Capture the cell that displays the provided text and extract its [X, Y] central coordinate. 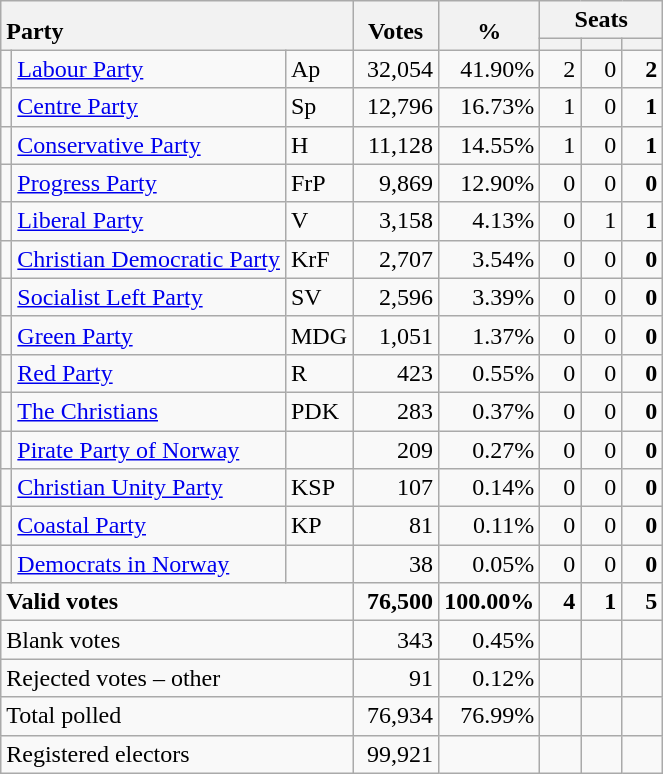
Democrats in Norway [149, 564]
Ap [318, 69]
MDG [318, 335]
KSP [318, 488]
0.37% [490, 411]
Seats [602, 20]
91 [396, 678]
2,707 [396, 259]
1.37% [490, 335]
5 [642, 602]
Coastal Party [149, 526]
0.27% [490, 449]
11,128 [396, 145]
V [318, 221]
38 [396, 564]
0.55% [490, 373]
99,921 [396, 754]
Sp [318, 107]
Blank votes [177, 640]
Christian Democratic Party [149, 259]
Rejected votes – other [177, 678]
209 [396, 449]
PDK [318, 411]
0.45% [490, 640]
H [318, 145]
3.54% [490, 259]
R [318, 373]
12.90% [490, 183]
% [490, 26]
KrF [318, 259]
423 [396, 373]
16.73% [490, 107]
9,869 [396, 183]
Conservative Party [149, 145]
41.90% [490, 69]
343 [396, 640]
283 [396, 411]
KP [318, 526]
14.55% [490, 145]
Socialist Left Party [149, 297]
32,054 [396, 69]
FrP [318, 183]
0.14% [490, 488]
76,500 [396, 602]
76,934 [396, 716]
107 [396, 488]
Green Party [149, 335]
Party [177, 26]
Labour Party [149, 69]
3,158 [396, 221]
Red Party [149, 373]
0.05% [490, 564]
Progress Party [149, 183]
12,796 [396, 107]
4 [560, 602]
Votes [396, 26]
100.00% [490, 602]
Total polled [177, 716]
SV [318, 297]
76.99% [490, 716]
0.11% [490, 526]
81 [396, 526]
4.13% [490, 221]
Christian Unity Party [149, 488]
Pirate Party of Norway [149, 449]
1,051 [396, 335]
2,596 [396, 297]
Liberal Party [149, 221]
3.39% [490, 297]
0.12% [490, 678]
The Christians [149, 411]
Valid votes [177, 602]
Registered electors [177, 754]
Centre Party [149, 107]
